Detect which cell encompasses the target text, then output its [x, y] center coordinate. 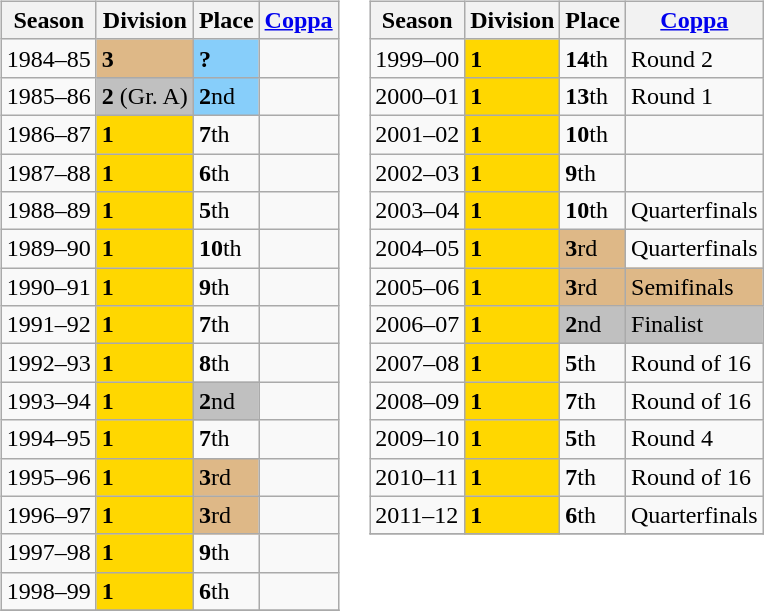
2002–03 [418, 173]
8th [226, 363]
13th [593, 96]
2008–09 [418, 401]
2011–12 [418, 515]
Round 1 [695, 96]
? [226, 58]
1984–85 [48, 58]
3 [144, 58]
1986–87 [48, 134]
Round 2 [695, 58]
2001–02 [418, 134]
2010–11 [418, 477]
1999–00 [418, 58]
1988–89 [48, 211]
2000–01 [418, 96]
14th [593, 58]
Semifinals [695, 287]
1998–99 [48, 591]
2006–07 [418, 325]
1990–91 [48, 287]
2 (Gr. A) [144, 96]
1995–96 [48, 477]
1996–97 [48, 515]
2004–05 [418, 249]
Round 4 [695, 439]
1985–86 [48, 96]
1992–93 [48, 363]
2009–10 [418, 439]
Finalist [695, 325]
1991–92 [48, 325]
1997–98 [48, 553]
1994–95 [48, 439]
2005–06 [418, 287]
1989–90 [48, 249]
2003–04 [418, 211]
2007–08 [418, 363]
1993–94 [48, 401]
1987–88 [48, 173]
